From the cell containing the given text, extract its center point as [X, Y] coordinate. 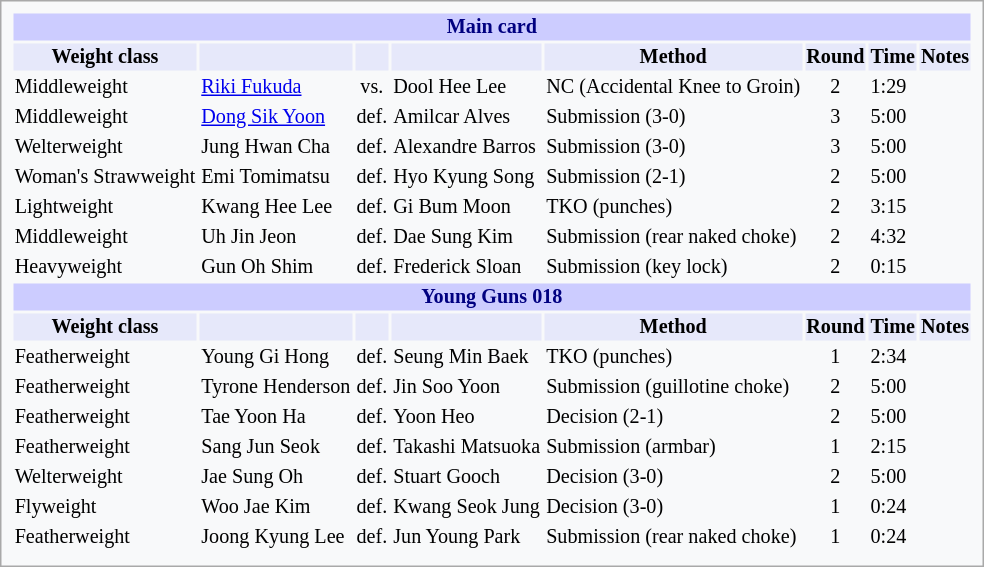
1:29 [892, 86]
0:15 [892, 266]
Lightweight [105, 206]
Submission (guillotine choke) [674, 386]
Flyweight [105, 506]
Woman's Strawweight [105, 176]
2:34 [892, 356]
Dae Sung Kim [467, 236]
Dool Hee Lee [467, 86]
Jung Hwan Cha [276, 146]
Hyo Kyung Song [467, 176]
Young Gi Hong [276, 356]
Woo Jae Kim [276, 506]
Frederick Sloan [467, 266]
Takashi Matsuoka [467, 446]
Jae Sung Oh [276, 476]
Tae Yoon Ha [276, 416]
4:32 [892, 236]
3:15 [892, 206]
Stuart Gooch [467, 476]
Jin Soo Yoon [467, 386]
Submission (key lock) [674, 266]
Riki Fukuda [276, 86]
Alexandre Barros [467, 146]
Sang Jun Seok [276, 446]
Kwang Hee Lee [276, 206]
Joong Kyung Lee [276, 536]
Yoon Heo [467, 416]
Main card [492, 26]
Heavyweight [105, 266]
Uh Jin Jeon [276, 236]
Young Guns 018 [492, 296]
Amilcar Alves [467, 116]
Dong Sik Yoon [276, 116]
Tyrone Henderson [276, 386]
Jun Young Park [467, 536]
2:15 [892, 446]
Submission (2-1) [674, 176]
Submission (armbar) [674, 446]
Decision (2-1) [674, 416]
NC (Accidental Knee to Groin) [674, 86]
Emi Tomimatsu [276, 176]
Kwang Seok Jung [467, 506]
Seung Min Baek [467, 356]
vs. [372, 86]
Gi Bum Moon [467, 206]
Gun Oh Shim [276, 266]
